Provide the [x, y] coordinate of the cell's center where the given text is located.  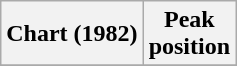
Chart (1982) [72, 34]
Peakposition [189, 34]
